From the cell containing the given text, extract its center point as (x, y) coordinate. 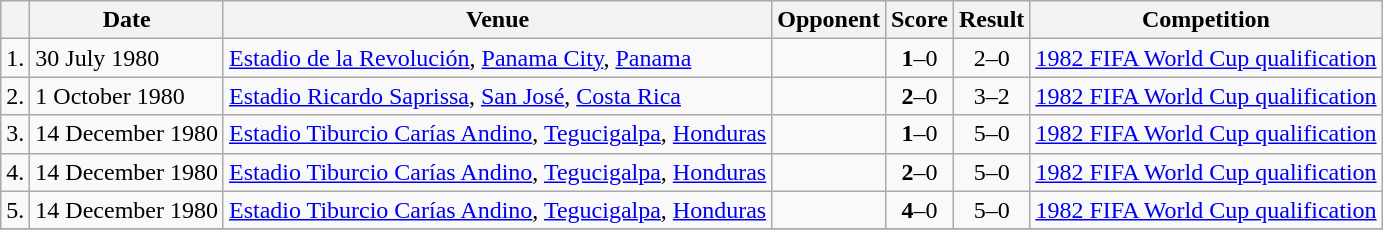
3. (16, 134)
3–2 (991, 96)
Competition (1206, 20)
2. (16, 96)
5. (16, 210)
Score (919, 20)
4. (16, 172)
Estadio de la Revolución, Panama City, Panama (497, 58)
Date (127, 20)
4–0 (919, 210)
Venue (497, 20)
1 October 1980 (127, 96)
Estadio Ricardo Saprissa, San José, Costa Rica (497, 96)
1. (16, 58)
Opponent (829, 20)
30 July 1980 (127, 58)
Result (991, 20)
